Return the (X, Y) coordinate for the center point of the cell that contains the specified text.  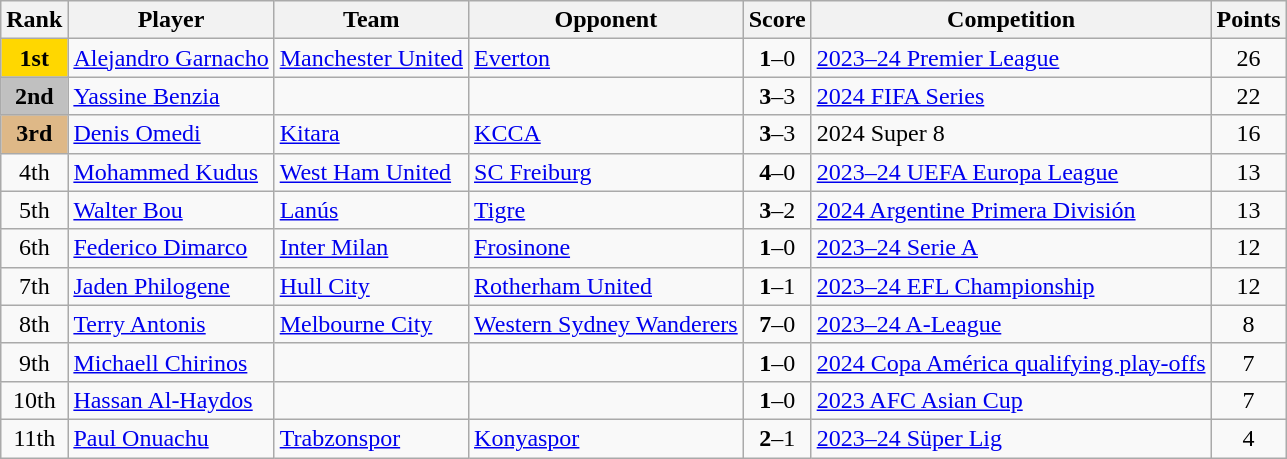
Points (1248, 20)
2–1 (777, 438)
Alejandro Garnacho (171, 58)
2024 Super 8 (1011, 134)
Federico Dimarco (171, 248)
Tigre (606, 210)
3rd (34, 134)
5th (34, 210)
Score (777, 20)
Terry Antonis (171, 324)
Walter Bou (171, 210)
2024 Copa América qualifying play-offs (1011, 362)
Player (171, 20)
4 (1248, 438)
Denis Omedi (171, 134)
Opponent (606, 20)
Mohammed Kudus (171, 172)
8 (1248, 324)
Lanús (371, 210)
Melbourne City (371, 324)
Paul Onuachu (171, 438)
22 (1248, 96)
Manchester United (371, 58)
Inter Milan (371, 248)
8th (34, 324)
7th (34, 286)
Michaell Chirinos (171, 362)
SC Freiburg (606, 172)
7–0 (777, 324)
11th (34, 438)
Frosinone (606, 248)
Western Sydney Wanderers (606, 324)
Everton (606, 58)
Rotherham United (606, 286)
10th (34, 400)
KCCA (606, 134)
Kitara (371, 134)
9th (34, 362)
26 (1248, 58)
Jaden Philogene (171, 286)
3–2 (777, 210)
2023–24 UEFA Europa League (1011, 172)
Konyaspor (606, 438)
2023–24 Premier League (1011, 58)
Hull City (371, 286)
Trabzonspor (371, 438)
2023–24 EFL Championship (1011, 286)
Hassan Al-Haydos (171, 400)
2023–24 Serie A (1011, 248)
Team (371, 20)
16 (1248, 134)
Rank (34, 20)
1–1 (777, 286)
2023 AFC Asian Cup (1011, 400)
2023–24 A-League (1011, 324)
West Ham United (371, 172)
4–0 (777, 172)
6th (34, 248)
Competition (1011, 20)
4th (34, 172)
1st (34, 58)
2023–24 Süper Lig (1011, 438)
2nd (34, 96)
2024 FIFA Series (1011, 96)
2024 Argentine Primera División (1011, 210)
Yassine Benzia (171, 96)
